Search for the cell housing the specified text and yield its [x, y] center coordinate. 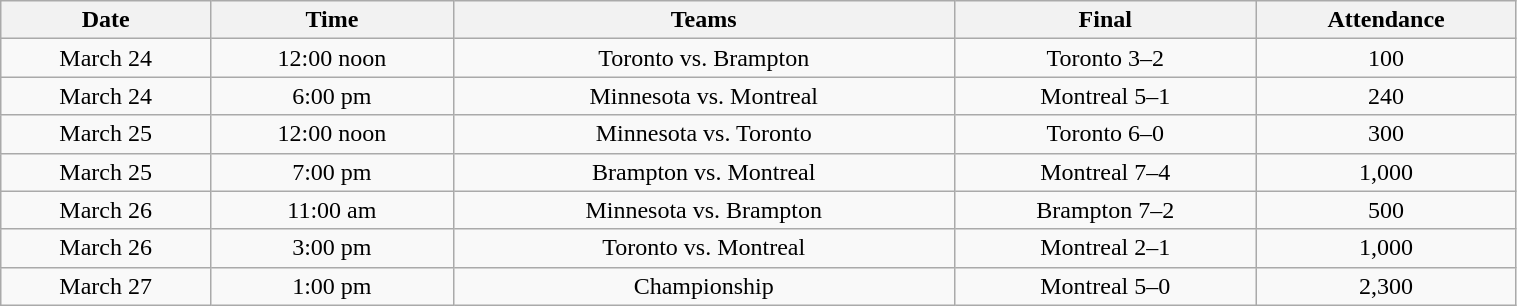
240 [1386, 96]
Toronto 3–2 [1105, 58]
Montreal 5–1 [1105, 96]
300 [1386, 134]
Montreal 2–1 [1105, 248]
500 [1386, 210]
Montreal 7–4 [1105, 172]
3:00 pm [332, 248]
11:00 am [332, 210]
100 [1386, 58]
Championship [704, 286]
Attendance [1386, 20]
Date [106, 20]
Teams [704, 20]
Minnesota vs. Montreal [704, 96]
Toronto vs. Montreal [704, 248]
Toronto vs. Brampton [704, 58]
Minnesota vs. Toronto [704, 134]
Toronto 6–0 [1105, 134]
March 27 [106, 286]
Brampton vs. Montreal [704, 172]
7:00 pm [332, 172]
2,300 [1386, 286]
Final [1105, 20]
Brampton 7–2 [1105, 210]
6:00 pm [332, 96]
Time [332, 20]
Minnesota vs. Brampton [704, 210]
1:00 pm [332, 286]
Montreal 5–0 [1105, 286]
